Locate the cell with the specified text and output its [X, Y] center coordinate. 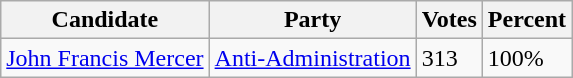
Anti-Administration [312, 58]
100% [526, 58]
Candidate [105, 20]
Percent [526, 20]
John Francis Mercer [105, 58]
Party [312, 20]
313 [449, 58]
Votes [449, 20]
